Scan for the cell matching the given text and deliver its (X, Y) coordinate at center. 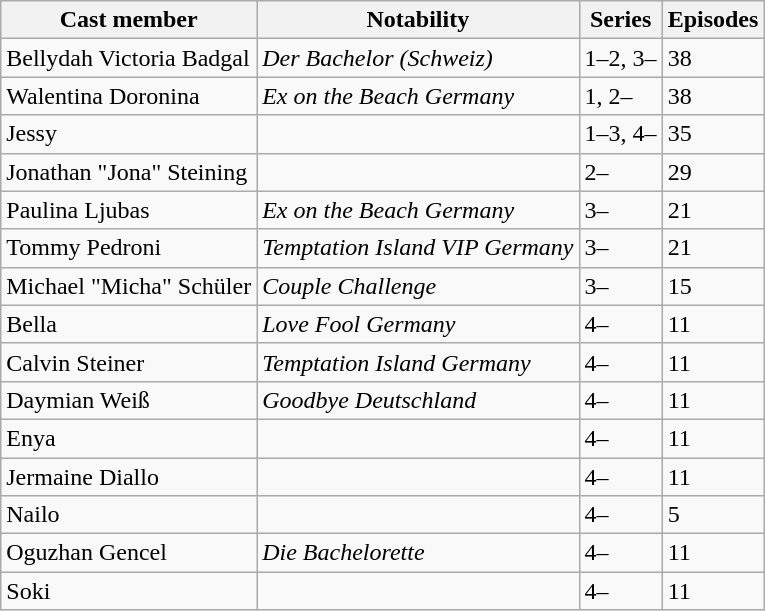
Calvin Steiner (129, 362)
Temptation Island Germany (418, 362)
Soki (129, 591)
Oguzhan Gencel (129, 553)
1–3, 4– (620, 134)
Der Bachelor (Schweiz) (418, 58)
1–2, 3– (620, 58)
Die Bachelorette (418, 553)
Michael "Micha" Schüler (129, 286)
5 (713, 515)
Walentina Doronina (129, 96)
Paulina Ljubas (129, 210)
Couple Challenge (418, 286)
Love Fool Germany (418, 324)
Tommy Pedroni (129, 248)
Jonathan "Jona" Steining (129, 172)
Bellydah Victoria Badgal (129, 58)
15 (713, 286)
Temptation Island VIP Germany (418, 248)
Episodes (713, 20)
Series (620, 20)
Bella (129, 324)
Cast member (129, 20)
Goodbye Deutschland (418, 400)
Enya (129, 438)
Nailo (129, 515)
29 (713, 172)
Notability (418, 20)
Daymian Weiß (129, 400)
1, 2– (620, 96)
Jermaine Diallo (129, 477)
2– (620, 172)
35 (713, 134)
Jessy (129, 134)
